For the text-containing cell, return its midpoint in [x, y] coordinate format. 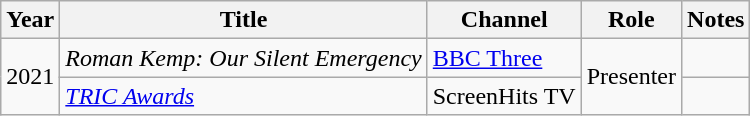
2021 [30, 77]
Presenter [631, 77]
TRIC Awards [244, 96]
BBC Three [504, 58]
Notes [716, 20]
Channel [504, 20]
Year [30, 20]
Role [631, 20]
Title [244, 20]
ScreenHits TV [504, 96]
Roman Kemp: Our Silent Emergency [244, 58]
